From the cell containing the given text, extract its center point as [X, Y] coordinate. 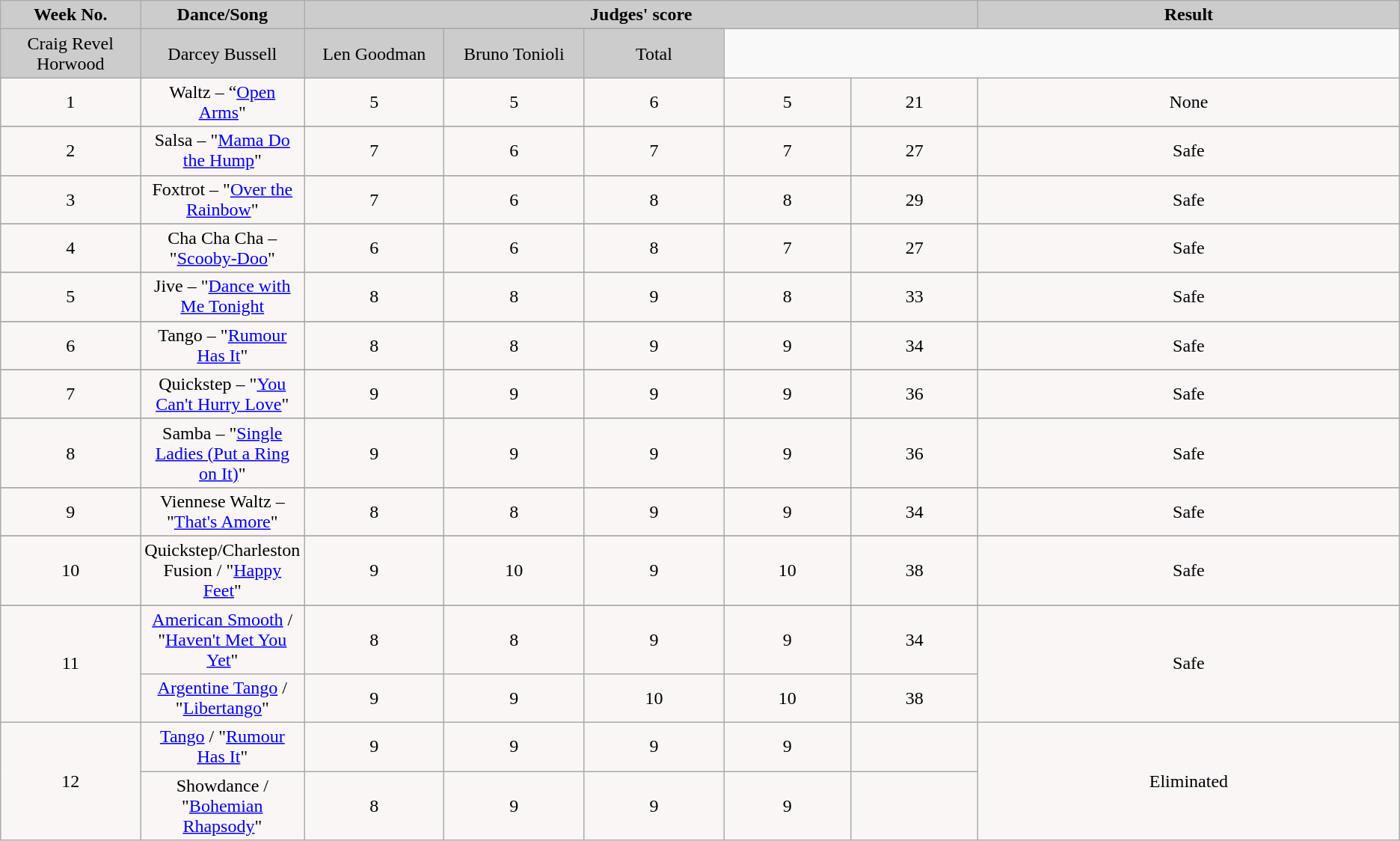
American Smooth / "Haven't Met You Yet" [223, 639]
Tango / "Rumour Has It" [223, 747]
Judges' score [642, 15]
Tango – "Rumour Has It" [223, 346]
21 [915, 102]
Bruno Tonioli [515, 54]
Cha Cha Cha – "Scooby-Doo" [223, 248]
Craig Revel Horwood [70, 54]
Samba – "Single Ladies (Put a Ring on It)" [223, 453]
None [1189, 102]
Waltz – “Open Arms" [223, 102]
Quickstep/Charleston Fusion / "Happy Feet" [223, 570]
Showdance / "Bohemian Rhapsody" [223, 806]
4 [70, 248]
2 [70, 151]
29 [915, 199]
12 [70, 781]
Argentine Tango / "Libertango" [223, 699]
33 [915, 296]
Jive – "Dance with Me Tonight [223, 296]
11 [70, 663]
3 [70, 199]
Dance/Song [223, 15]
Total [654, 54]
Darcey Bussell [223, 54]
Salsa – "Mama Do the Hump" [223, 151]
Week No. [70, 15]
Eliminated [1189, 781]
Quickstep – "You Can't Hurry Love" [223, 394]
Foxtrot – "Over the Rainbow" [223, 199]
Viennese Waltz – "That's Amore" [223, 512]
Result [1189, 15]
Len Goodman [374, 54]
1 [70, 102]
